From the cell containing the given text, extract its center point as (x, y) coordinate. 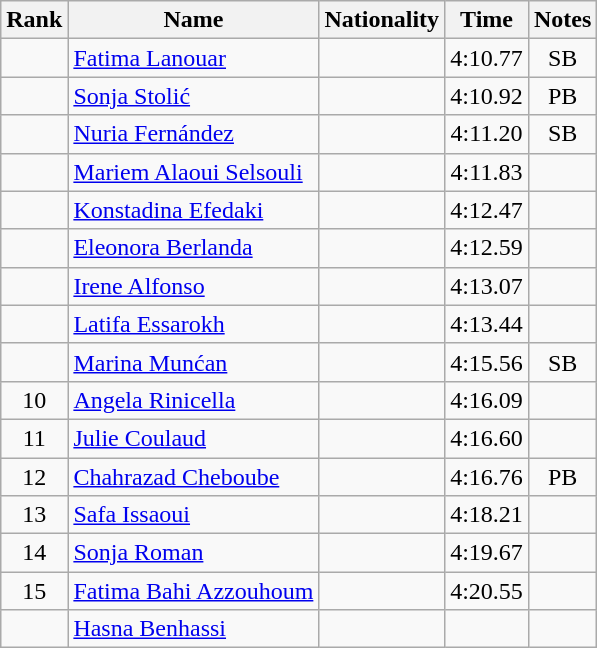
11 (34, 438)
4:16.09 (487, 400)
4:12.59 (487, 248)
4:13.44 (487, 324)
Julie Coulaud (194, 438)
4:19.67 (487, 553)
Notes (562, 20)
15 (34, 591)
Eleonora Berlanda (194, 248)
Rank (34, 20)
4:15.56 (487, 362)
4:20.55 (487, 591)
Chahrazad Cheboube (194, 477)
4:16.60 (487, 438)
Angela Rinicella (194, 400)
4:16.76 (487, 477)
Name (194, 20)
4:10.77 (487, 58)
13 (34, 515)
10 (34, 400)
Fatima Lanouar (194, 58)
14 (34, 553)
Sonja Stolić (194, 96)
4:12.47 (487, 210)
Irene Alfonso (194, 286)
Fatima Bahi Azzouhoum (194, 591)
Konstadina Efedaki (194, 210)
Marina Munćan (194, 362)
Latifa Essarokh (194, 324)
Safa Issaoui (194, 515)
4:11.83 (487, 172)
4:10.92 (487, 96)
Mariem Alaoui Selsouli (194, 172)
4:11.20 (487, 134)
Nuria Fernández (194, 134)
4:18.21 (487, 515)
Nationality (382, 20)
Time (487, 20)
Sonja Roman (194, 553)
12 (34, 477)
Hasna Benhassi (194, 629)
4:13.07 (487, 286)
